Output the [X, Y] coordinate of the center of the cell containing the given text.  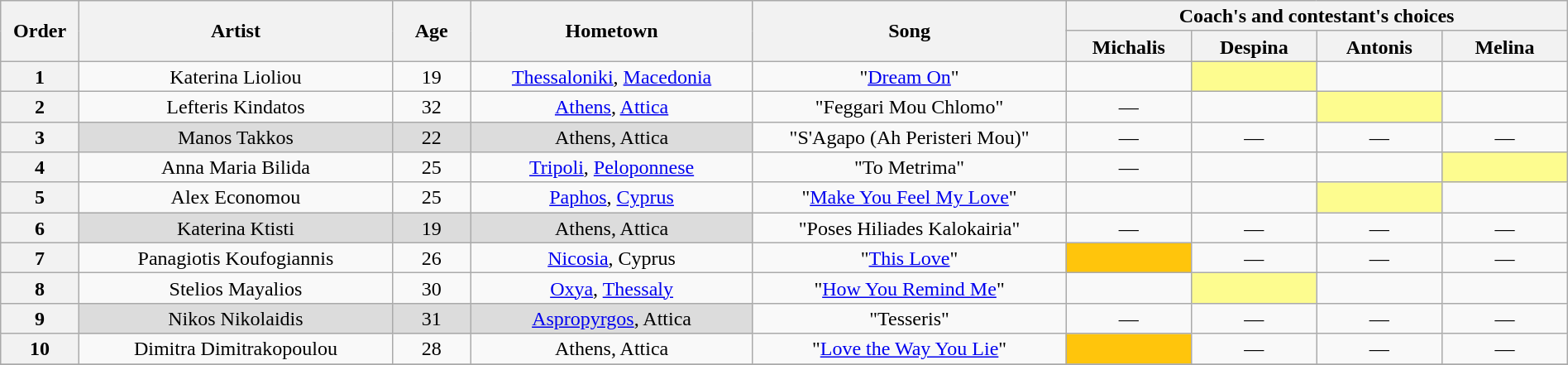
Order [40, 31]
Katerina Ktisti [235, 228]
3 [40, 137]
"How You Remind Me" [910, 288]
"To Metrima" [910, 167]
Thessaloniki, Macedonia [612, 76]
Age [432, 31]
Tripoli, Peloponnese [612, 167]
7 [40, 258]
Melina [1505, 46]
Aspropyrgos, Attica [612, 318]
"Love the Way You Lie" [910, 349]
1 [40, 76]
Coach's and contestant's choices [1317, 17]
"This Love" [910, 258]
Paphos, Cyprus [612, 197]
Song [910, 31]
6 [40, 228]
10 [40, 349]
"Make You Feel My Love" [910, 197]
Panagiotis Koufogiannis [235, 258]
Nikos Nikolaidis [235, 318]
"S'Agapo (Ah Peristeri Mou)" [910, 137]
Antonis [1379, 46]
5 [40, 197]
Lefteris Kindatos [235, 106]
"Dream On" [910, 76]
30 [432, 288]
Manos Takkos [235, 137]
8 [40, 288]
9 [40, 318]
Nicosia, Cyprus [612, 258]
Stelios Mayalios [235, 288]
Alex Economou [235, 197]
Katerina Lioliou [235, 76]
Dimitra Dimitrakopoulou [235, 349]
28 [432, 349]
Michalis [1129, 46]
"Tesseris" [910, 318]
Oxya, Thessaly [612, 288]
31 [432, 318]
22 [432, 137]
Anna Maria Bilida [235, 167]
Hometown [612, 31]
"Poses Hiliades Kalokairia" [910, 228]
"Feggari Mou Chlomo" [910, 106]
Despina [1255, 46]
4 [40, 167]
26 [432, 258]
2 [40, 106]
Artist [235, 31]
32 [432, 106]
